Return the [X, Y] coordinate for the center point of the cell that contains the specified text.  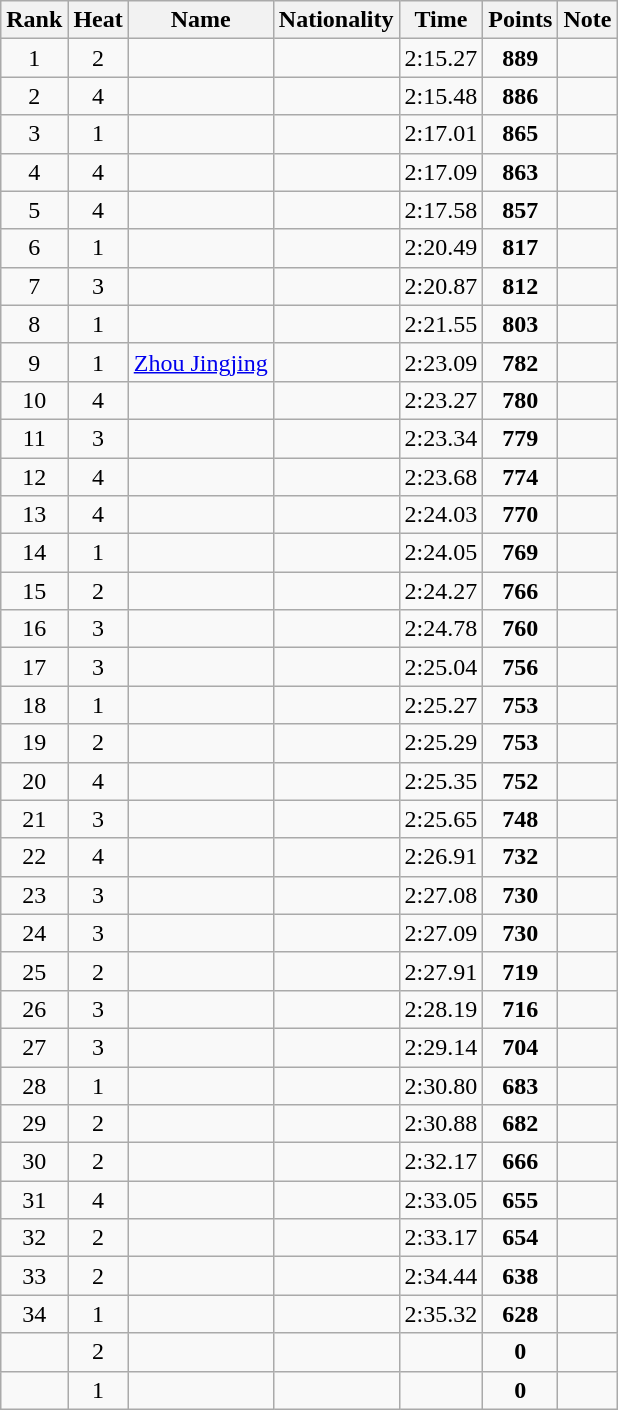
2:25.65 [441, 819]
2:30.80 [441, 1085]
17 [34, 667]
2:23.27 [441, 400]
19 [34, 743]
716 [520, 1009]
22 [34, 857]
756 [520, 667]
779 [520, 438]
683 [520, 1085]
Zhou Jingjing [200, 362]
Note [588, 20]
886 [520, 96]
782 [520, 362]
812 [520, 286]
2:24.27 [441, 591]
2:21.55 [441, 324]
24 [34, 933]
2:23.34 [441, 438]
10 [34, 400]
865 [520, 134]
7 [34, 286]
Nationality [336, 20]
2:29.14 [441, 1047]
2:26.91 [441, 857]
21 [34, 819]
Points [520, 20]
769 [520, 553]
2:15.48 [441, 96]
29 [34, 1124]
748 [520, 819]
666 [520, 1162]
719 [520, 971]
2:34.44 [441, 1276]
889 [520, 58]
28 [34, 1085]
11 [34, 438]
2:25.04 [441, 667]
2:17.58 [441, 210]
2:27.08 [441, 895]
638 [520, 1276]
2:24.05 [441, 553]
15 [34, 591]
2:25.29 [441, 743]
Time [441, 20]
31 [34, 1200]
Rank [34, 20]
2:32.17 [441, 1162]
34 [34, 1314]
2:28.19 [441, 1009]
766 [520, 591]
817 [520, 248]
2:27.09 [441, 933]
780 [520, 400]
857 [520, 210]
2:24.03 [441, 515]
20 [34, 781]
752 [520, 781]
18 [34, 705]
14 [34, 553]
9 [34, 362]
654 [520, 1238]
803 [520, 324]
33 [34, 1276]
16 [34, 629]
2:23.68 [441, 477]
2:15.27 [441, 58]
655 [520, 1200]
2:23.09 [441, 362]
2:20.87 [441, 286]
2:33.17 [441, 1238]
770 [520, 515]
774 [520, 477]
2:35.32 [441, 1314]
2:17.09 [441, 172]
628 [520, 1314]
2:24.78 [441, 629]
27 [34, 1047]
6 [34, 248]
2:33.05 [441, 1200]
Heat [98, 20]
760 [520, 629]
863 [520, 172]
23 [34, 895]
732 [520, 857]
13 [34, 515]
12 [34, 477]
2:27.91 [441, 971]
2:30.88 [441, 1124]
32 [34, 1238]
2:25.35 [441, 781]
Name [200, 20]
2:20.49 [441, 248]
26 [34, 1009]
704 [520, 1047]
682 [520, 1124]
25 [34, 971]
30 [34, 1162]
2:25.27 [441, 705]
2:17.01 [441, 134]
5 [34, 210]
8 [34, 324]
